For the text-containing cell, return its midpoint in [x, y] coordinate format. 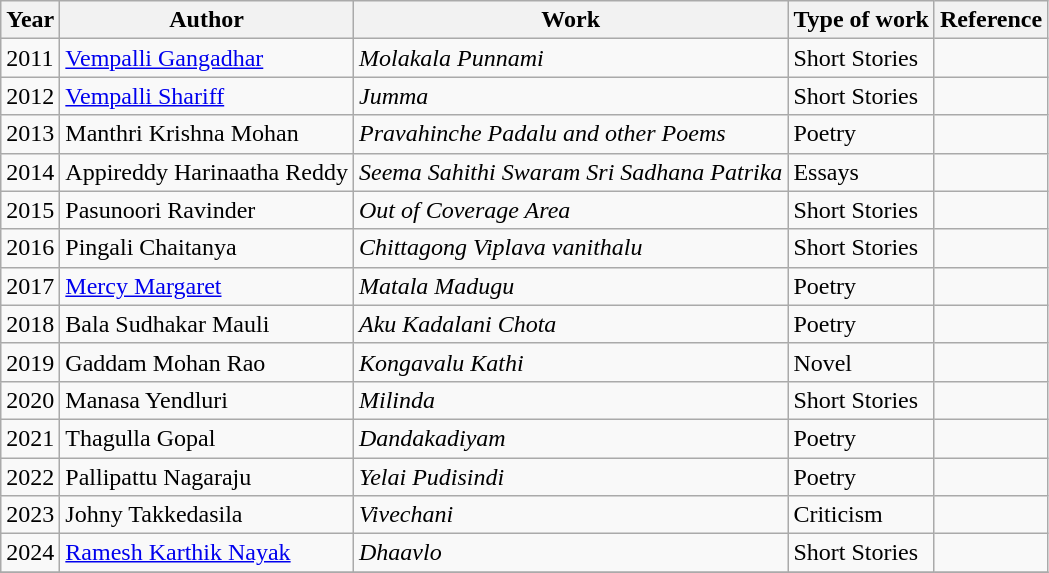
Manthri Krishna Mohan [207, 134]
Bala Sudhakar Mauli [207, 324]
Johny Takkedasila [207, 515]
Molakala Punnami [570, 58]
2013 [30, 134]
Dandakadiyam [570, 438]
Out of Coverage Area [570, 210]
Reference [990, 20]
Year [30, 20]
Kongavalu Kathi [570, 362]
2011 [30, 58]
2017 [30, 286]
Pravahinche Padalu and other Poems [570, 134]
Manasa Yendluri [207, 400]
Ramesh Karthik Nayak [207, 553]
Work [570, 20]
2016 [30, 248]
Pingali Chaitanya [207, 248]
Thagulla Gopal [207, 438]
Gaddam Mohan Rao [207, 362]
Vempalli Gangadhar [207, 58]
2024 [30, 553]
Chittagong Viplava vanithalu [570, 248]
Mercy Margaret [207, 286]
2019 [30, 362]
Essays [862, 172]
Novel [862, 362]
2015 [30, 210]
Criticism [862, 515]
Milinda [570, 400]
Pasunoori Ravinder [207, 210]
2021 [30, 438]
2012 [30, 96]
Type of work [862, 20]
Jumma [570, 96]
Seema Sahithi Swaram Sri Sadhana Patrika [570, 172]
2018 [30, 324]
Author [207, 20]
Aku Kadalani Chota [570, 324]
Yelai Pudisindi [570, 477]
2020 [30, 400]
Matala Madugu [570, 286]
2014 [30, 172]
2023 [30, 515]
Vivechani [570, 515]
Appireddy Harinaatha Reddy [207, 172]
Vempalli Shariff [207, 96]
Dhaavlo [570, 553]
2022 [30, 477]
Pallipattu Nagaraju [207, 477]
